Determine the [x, y] coordinate at the center of the cell enclosing the given text.  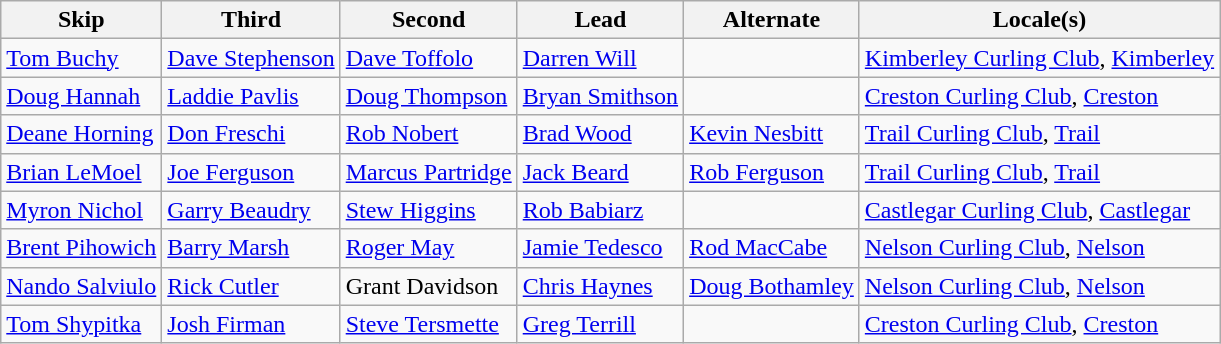
Tom Shypitka [82, 324]
Steve Tersmette [428, 324]
Rob Ferguson [772, 172]
Nando Salviulo [82, 286]
Barry Marsh [251, 248]
Rod MacCabe [772, 248]
Garry Beaudry [251, 210]
Brent Pihowich [82, 248]
Don Freschi [251, 134]
Rob Nobert [428, 134]
Jack Beard [600, 172]
Doug Bothamley [772, 286]
Deane Horning [82, 134]
Second [428, 20]
Jamie Tedesco [600, 248]
Dave Stephenson [251, 58]
Rick Cutler [251, 286]
Brad Wood [600, 134]
Darren Will [600, 58]
Third [251, 20]
Dave Toffolo [428, 58]
Skip [82, 20]
Josh Firman [251, 324]
Locale(s) [1039, 20]
Castlegar Curling Club, Castlegar [1039, 210]
Brian LeMoel [82, 172]
Tom Buchy [82, 58]
Bryan Smithson [600, 96]
Kimberley Curling Club, Kimberley [1039, 58]
Roger May [428, 248]
Joe Ferguson [251, 172]
Greg Terrill [600, 324]
Stew Higgins [428, 210]
Doug Thompson [428, 96]
Kevin Nesbitt [772, 134]
Grant Davidson [428, 286]
Alternate [772, 20]
Doug Hannah [82, 96]
Rob Babiarz [600, 210]
Laddie Pavlis [251, 96]
Lead [600, 20]
Chris Haynes [600, 286]
Marcus Partridge [428, 172]
Myron Nichol [82, 210]
